Return the [x, y] coordinate for the center point of the cell that contains the specified text.  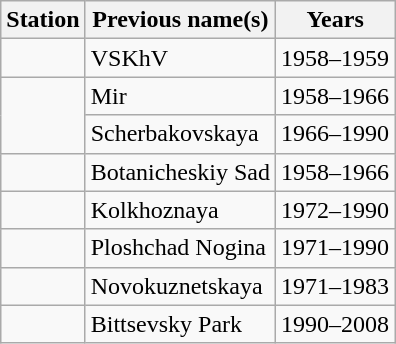
1972–1990 [336, 210]
Mir [180, 96]
VSKhV [180, 58]
1971–1990 [336, 248]
Ploshchad Nogina [180, 248]
Botanicheskiy Sad [180, 172]
1958–1959 [336, 58]
Previous name(s) [180, 20]
1990–2008 [336, 324]
Kolkhoznaya [180, 210]
Station [43, 20]
Bittsevsky Park [180, 324]
1971–1983 [336, 286]
1966–1990 [336, 134]
Novokuznetskaya [180, 286]
Years [336, 20]
Scherbakovskaya [180, 134]
